Identify which cell holds the provided text, then report its (x, y) central coordinate. 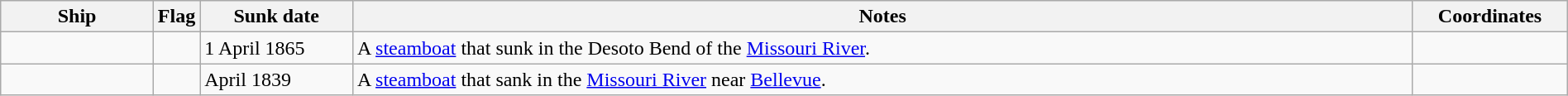
Flag (176, 17)
Coordinates (1490, 17)
A steamboat that sank in the Missouri River near Bellevue. (883, 79)
A steamboat that sunk in the Desoto Bend of the Missouri River. (883, 48)
Notes (883, 17)
Sunk date (276, 17)
1 April 1865 (276, 48)
Ship (78, 17)
April 1839 (276, 79)
